From the cell containing the given text, extract its center point as (X, Y) coordinate. 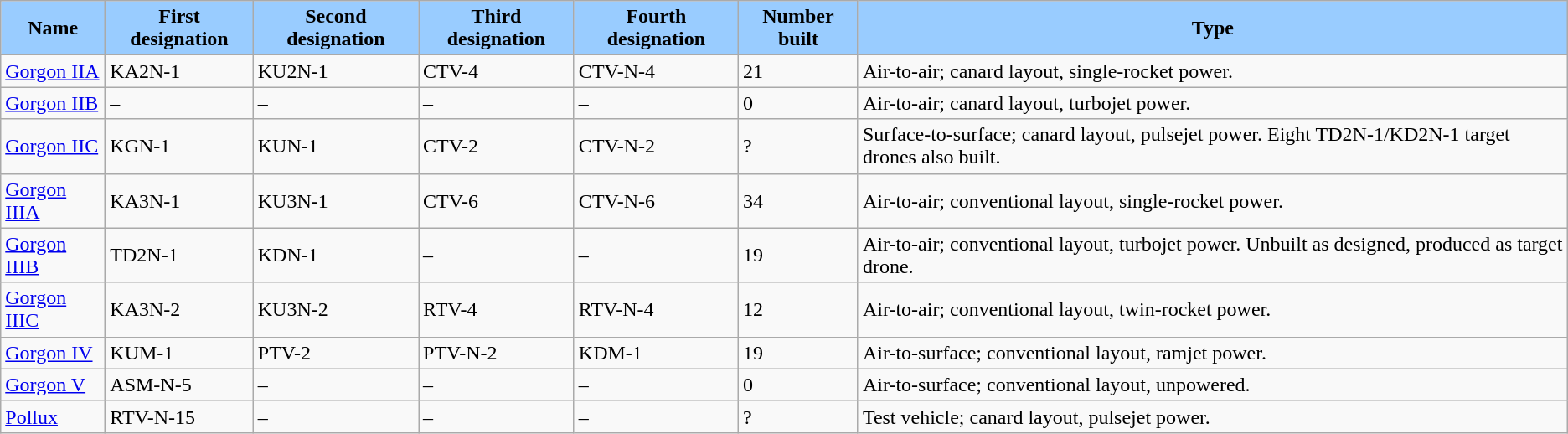
KA2N-1 (179, 71)
KU3N-2 (335, 310)
Surface-to-surface; canard layout, pulsejet power. Eight TD2N-1/KD2N-1 target drones also built. (1213, 146)
Air-to-air; conventional layout, twin-rocket power. (1213, 310)
KUM-1 (179, 353)
KU3N-1 (335, 201)
Air-to-air; canard layout, single-rocket power. (1213, 71)
34 (799, 201)
KGN-1 (179, 146)
PTV-N-2 (497, 353)
CTV-N-2 (656, 146)
ASM-N-5 (179, 385)
KDN-1 (335, 255)
12 (799, 310)
KUN-1 (335, 146)
Air-to-air; conventional layout, single-rocket power. (1213, 201)
CTV-N-4 (656, 71)
Gorgon IV (54, 353)
Gorgon IIC (54, 146)
Number built (799, 28)
KA3N-1 (179, 201)
Gorgon IIIA (54, 201)
RTV-4 (497, 310)
Type (1213, 28)
CTV-N-6 (656, 201)
KA3N-2 (179, 310)
Air-to-surface; conventional layout, unpowered. (1213, 385)
CTV-6 (497, 201)
PTV-2 (335, 353)
Air-to-surface; conventional layout, ramjet power. (1213, 353)
CTV-4 (497, 71)
RTV-N-4 (656, 310)
21 (799, 71)
Gorgon IIIC (54, 310)
Air-to-air; conventional layout, turbojet power. Unbuilt as designed, produced as target drone. (1213, 255)
Air-to-air; canard layout, turbojet power. (1213, 103)
Gorgon IIIB (54, 255)
CTV-2 (497, 146)
First designation (179, 28)
RTV-N-15 (179, 416)
Second designation (335, 28)
Gorgon IIB (54, 103)
Gorgon V (54, 385)
Pollux (54, 416)
Fourth designation (656, 28)
Third designation (497, 28)
Test vehicle; canard layout, pulsejet power. (1213, 416)
Name (54, 28)
KU2N-1 (335, 71)
Gorgon IIA (54, 71)
KDM-1 (656, 353)
TD2N-1 (179, 255)
